Detect which cell encompasses the target text, then output its (X, Y) center coordinate. 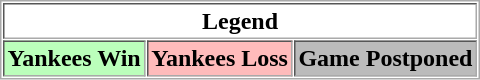
Game Postponed (386, 58)
Legend (240, 21)
Yankees Loss (220, 58)
Yankees Win (74, 58)
